From the cell containing the given text, extract its center point as [X, Y] coordinate. 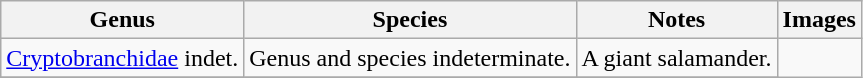
Species [410, 20]
Genus [122, 20]
Notes [676, 20]
Genus and species indeterminate. [410, 58]
Images [819, 20]
Cryptobranchidae indet. [122, 58]
A giant salamander. [676, 58]
